Output the [x, y] coordinate of the center of the cell containing the given text.  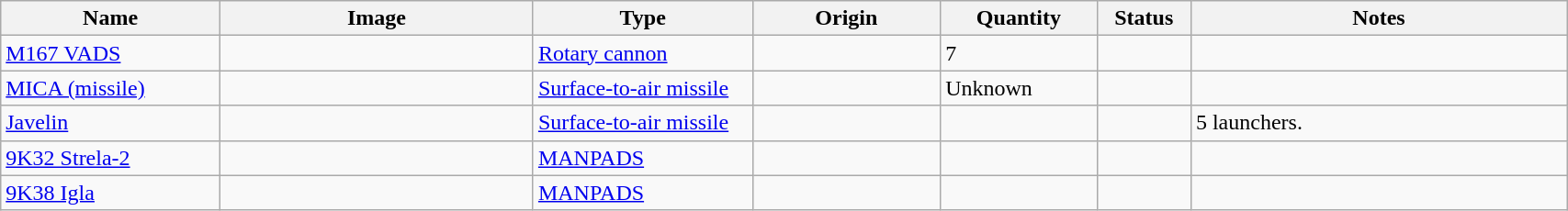
Origin [847, 18]
Notes [1378, 18]
M167 VADS [110, 53]
Type [643, 18]
Rotary cannon [643, 53]
9K38 Igla [110, 193]
7 [1019, 53]
5 launchers. [1378, 123]
Unknown [1019, 88]
Quantity [1019, 18]
MICA (missile) [110, 88]
Status [1144, 18]
Image [377, 18]
Name [110, 18]
9K32 Strela-2 [110, 158]
Javelin [110, 123]
